From the cell containing the given text, extract its center point as [X, Y] coordinate. 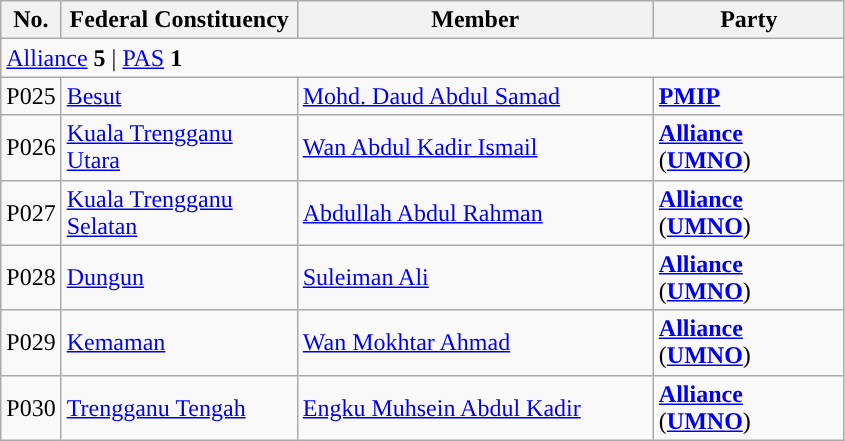
Abdullah Abdul Rahman [475, 212]
Wan Mokhtar Ahmad [475, 342]
P028 [31, 278]
P026 [31, 148]
Suleiman Ali [475, 278]
Member [475, 20]
Wan Abdul Kadir Ismail [475, 148]
Federal Constituency [179, 20]
PMIP [748, 96]
P027 [31, 212]
Trengganu Tengah [179, 408]
Kuala Trengganu Selatan [179, 212]
Party [748, 20]
P025 [31, 96]
Mohd. Daud Abdul Samad [475, 96]
Alliance 5 | PAS 1 [423, 58]
No. [31, 20]
P029 [31, 342]
P030 [31, 408]
Kemaman [179, 342]
Kuala Trengganu Utara [179, 148]
Engku Muhsein Abdul Kadir [475, 408]
Besut [179, 96]
Dungun [179, 278]
